Extract the (X, Y) coordinate from the center of the cell holding the provided text.  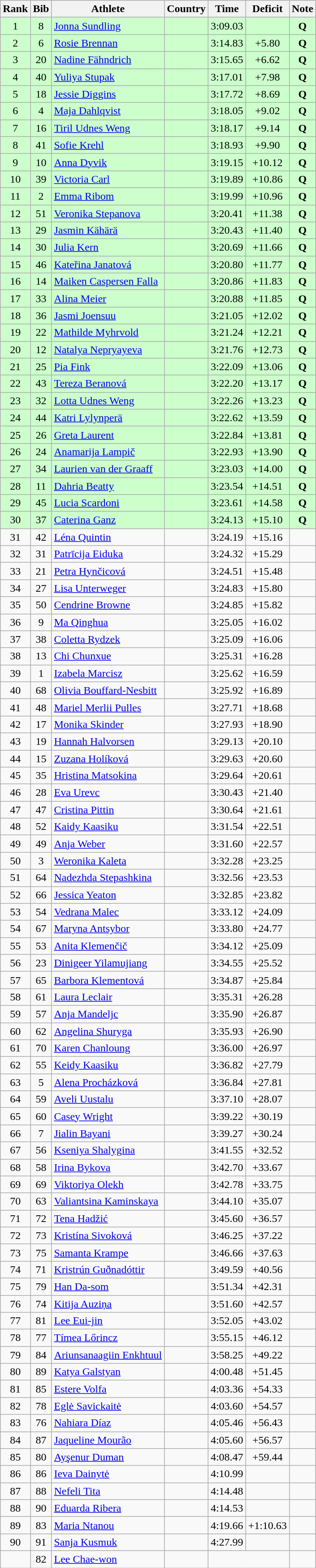
3:55.15 (227, 1338)
Bib (41, 9)
Casey Wright (108, 1116)
Tereza Beranová (108, 384)
Rank (15, 9)
3:35.31 (227, 997)
Maria Ntanou (108, 1525)
Lee Eui-jin (108, 1321)
+16.02 (267, 622)
+11.38 (267, 214)
3:44.10 (227, 1201)
+59.44 (267, 1457)
3:18.93 (227, 145)
Natalya Nepryayeva (108, 350)
3:21.24 (227, 333)
Nefeli Tita (108, 1491)
3:18.17 (227, 128)
Coletta Rydzek (108, 639)
+15.10 (267, 520)
3:35.90 (227, 1014)
Note (302, 9)
Anja Mandeljc (108, 1014)
+6.62 (267, 60)
Lisa Unterweger (108, 588)
Kateřina Janatová (108, 265)
+36.57 (267, 1218)
+46.12 (267, 1338)
Ma Qinghua (108, 622)
Weronika Kaleta (108, 861)
+9.14 (267, 128)
+22.51 (267, 827)
+15.80 (267, 588)
3:20.86 (227, 282)
3:21.76 (227, 350)
Greta Laurent (108, 435)
3:52.05 (227, 1321)
Deficit (267, 9)
+14.58 (267, 503)
+11.85 (267, 299)
3:51.60 (227, 1304)
Jialin Bayani (108, 1133)
3:30.43 (227, 793)
Irina Bykova (108, 1167)
+56.43 (267, 1423)
+26.90 (267, 1031)
Country (186, 9)
Olivia Bouffard-Nesbitt (108, 690)
Julia Kern (108, 248)
3:31.54 (227, 827)
3:21.05 (227, 316)
Emma Ribom (108, 196)
3:33.80 (227, 929)
Kseniya Shalygina (108, 1150)
+26.97 (267, 1048)
Aveli Uustalu (108, 1099)
3:36.84 (227, 1082)
Patrīcija Eiduka (108, 554)
3:23.61 (227, 503)
+33.67 (267, 1167)
3:17.72 (227, 94)
+10.86 (267, 179)
Lotta Udnes Weng (108, 401)
4:08.47 (227, 1457)
+27.81 (267, 1082)
3:41.55 (227, 1150)
+32.52 (267, 1150)
+13.23 (267, 401)
Kristína Sivoková (108, 1235)
Anita Klemenčič (108, 946)
+24.77 (267, 929)
Ariunsanaagiin Enkhtuul (108, 1355)
Yuliya Stupak (108, 77)
Eduarda Ribera (108, 1508)
3:34.12 (227, 946)
+9.02 (267, 111)
+37.22 (267, 1235)
Ayşenur Duman (108, 1457)
3:42.70 (227, 1167)
+37.63 (267, 1252)
+35.07 (267, 1201)
3:15.65 (227, 60)
Hristina Matsokina (108, 776)
4:10.99 (227, 1474)
+12.21 (267, 333)
3:29.63 (227, 759)
+28.07 (267, 1099)
+13.81 (267, 435)
Eva Urevc (108, 793)
3:39.22 (227, 1116)
3:20.41 (227, 214)
+11.83 (267, 282)
+42.57 (267, 1304)
3:29.13 (227, 741)
Tímea Lőrincz (108, 1338)
3:39.27 (227, 1133)
Jessica Yeaton (108, 895)
3:36.00 (227, 1048)
Nahiara Díaz (108, 1423)
Dinigeer Yilamujiang (108, 963)
Maja Dahlqvist (108, 111)
3:33.12 (227, 912)
91 (41, 1542)
Alena Procházková (108, 1082)
+16.28 (267, 656)
3:19.89 (227, 179)
Dahria Beatty (108, 486)
+40.56 (267, 1269)
3:24.32 (227, 554)
Mathilde Myhrvold (108, 333)
3:22.09 (227, 367)
Rosie Brennan (108, 43)
3:29.64 (227, 776)
Monika Skinder (108, 724)
Jessie Diggins (108, 94)
Valiantsina Kaminskaya (108, 1201)
3:31.60 (227, 844)
Nadezhda Stepashkina (108, 878)
Vedrana Malec (108, 912)
+10.12 (267, 162)
Nadine Fähndrich (108, 60)
+7.98 (267, 77)
+56.57 (267, 1440)
+12.02 (267, 316)
+51.45 (267, 1372)
3:30.64 (227, 810)
+20.10 (267, 741)
3:42.78 (227, 1184)
+26.87 (267, 1014)
+13.17 (267, 384)
Katya Galstyan (108, 1372)
3:32.56 (227, 878)
3:24.85 (227, 605)
+16.59 (267, 673)
+5.80 (267, 43)
+25.09 (267, 946)
3:37.10 (227, 1099)
Izabela Marcisz (108, 673)
3:20.69 (227, 248)
+8.69 (267, 94)
Katri Lylynperä (108, 418)
Jasmin Kähärä (108, 231)
3:46.66 (227, 1252)
3:22.26 (227, 401)
Time (227, 9)
Kaidy Kaasiku (108, 827)
3:25.31 (227, 656)
Cristina Pittin (108, 810)
Veronika Stepanova (108, 214)
Jonna Sundling (108, 26)
3:25.09 (227, 639)
3:25.05 (227, 622)
3:32.85 (227, 895)
Chi Chunxue (108, 656)
Estere Volfa (108, 1389)
Tiril Udnes Weng (108, 128)
3:32.28 (227, 861)
3:34.87 (227, 980)
Petra Hynčicová (108, 571)
Jasmi Joensuu (108, 316)
+16.06 (267, 639)
3:58.25 (227, 1355)
Lee Chae-won (108, 1559)
+54.33 (267, 1389)
3:36.82 (227, 1065)
Keidy Kaasiku (108, 1065)
3:09.03 (227, 26)
+49.22 (267, 1355)
3:23.54 (227, 486)
Zuzana Holíková (108, 759)
Mariel Merlii Pulles (108, 707)
Kristrún Guðnadóttir (108, 1269)
3:35.93 (227, 1031)
+14.00 (267, 469)
Victoria Carl (108, 179)
Jaqueline Mourão (108, 1440)
+18.90 (267, 724)
+54.57 (267, 1406)
Sofie Krehl (108, 145)
+20.60 (267, 759)
3:34.55 (227, 963)
+20.61 (267, 776)
+21.61 (267, 810)
3:19.15 (227, 162)
Athlete (108, 9)
+22.57 (267, 844)
4:05.46 (227, 1423)
+15.48 (267, 571)
3:20.80 (227, 265)
Viktoriya Olekh (108, 1184)
Han Da-som (108, 1286)
3:46.25 (227, 1235)
4:27.99 (227, 1542)
Barbora Klementová (108, 980)
Eglė Savickaitė (108, 1406)
+15.82 (267, 605)
+15.29 (267, 554)
+18.68 (267, 707)
+23.25 (267, 861)
+13.90 (267, 452)
4:03.60 (227, 1406)
3:27.71 (227, 707)
+23.82 (267, 895)
3:22.93 (227, 452)
Anna Dyvik (108, 162)
3:24.83 (227, 588)
3:24.51 (227, 571)
3:18.05 (227, 111)
Karen Chanloung (108, 1048)
3:24.13 (227, 520)
3:24.19 (227, 537)
+11.66 (267, 248)
Lucia Scardoni (108, 503)
3:19.99 (227, 196)
3:49.59 (227, 1269)
+42.31 (267, 1286)
3:22.84 (227, 435)
Anja Weber (108, 844)
+11.40 (267, 231)
3:20.43 (227, 231)
Tena Hadžić (108, 1218)
Léna Quintin (108, 537)
+15.16 (267, 537)
Laurien van der Graaff (108, 469)
+12.73 (267, 350)
+30.19 (267, 1116)
Angelina Shuryga (108, 1031)
+1:10.63 (267, 1525)
+21.40 (267, 793)
4:14.53 (227, 1508)
Maryna Antsybor (108, 929)
+13.06 (267, 367)
3:14.83 (227, 43)
+25.84 (267, 980)
3:22.20 (227, 384)
4:00.48 (227, 1372)
+30.24 (267, 1133)
Laura Leclair (108, 997)
Hannah Halvorsen (108, 741)
+11.77 (267, 265)
3:27.93 (227, 724)
3:22.62 (227, 418)
3:25.92 (227, 690)
+43.02 (267, 1321)
+10.96 (267, 196)
+33.75 (267, 1184)
Sanja Kusmuk (108, 1542)
+13.59 (267, 418)
3:23.03 (227, 469)
Alina Meier (108, 299)
4:05.60 (227, 1440)
4:03.36 (227, 1389)
Samanta Krampe (108, 1252)
Maiken Caspersen Falla (108, 282)
4:14.48 (227, 1491)
3:17.01 (227, 77)
+27.79 (267, 1065)
+23.53 (267, 878)
+16.89 (267, 690)
Pia Fink (108, 367)
3:20.88 (227, 299)
3:25.62 (227, 673)
+14.51 (267, 486)
4:19.66 (227, 1525)
+26.28 (267, 997)
Kitija Auziņa (108, 1304)
+24.09 (267, 912)
Anamarija Lampič (108, 452)
3:51.34 (227, 1286)
Cendrine Browne (108, 605)
Caterina Ganz (108, 520)
3:45.60 (227, 1218)
+25.52 (267, 963)
Ieva Dainytė (108, 1474)
+9.90 (267, 145)
